Determine the [x, y] coordinate at the center of the cell enclosing the given text.  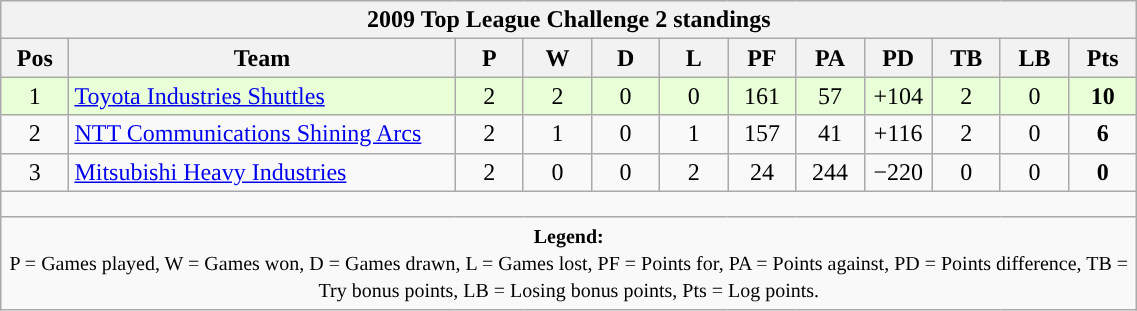
TB [966, 58]
−220 [898, 172]
Pts [1103, 58]
PF [762, 58]
244 [830, 172]
24 [762, 172]
W [557, 58]
+116 [898, 134]
10 [1103, 96]
PA [830, 58]
L [694, 58]
PD [898, 58]
+104 [898, 96]
P [489, 58]
D [625, 58]
NTT Communications Shining Arcs [262, 134]
Toyota Industries Shuttles [262, 96]
LB [1034, 58]
57 [830, 96]
157 [762, 134]
Team [262, 58]
Mitsubishi Heavy Industries [262, 172]
3 [35, 172]
6 [1103, 134]
Pos [35, 58]
41 [830, 134]
161 [762, 96]
2009 Top League Challenge 2 standings [569, 20]
